From the cell containing the given text, extract its center point as (X, Y) coordinate. 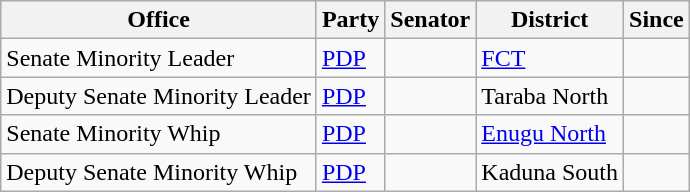
Senate Minority Whip (159, 134)
Senator (430, 20)
Senate Minority Leader (159, 58)
Taraba North (550, 96)
Party (350, 20)
Office (159, 20)
Kaduna South (550, 172)
FCT (550, 58)
Since (657, 20)
Deputy Senate Minority Whip (159, 172)
Deputy Senate Minority Leader (159, 96)
Enugu North (550, 134)
District (550, 20)
